Extract the (x, y) coordinate from the center of the cell holding the provided text.  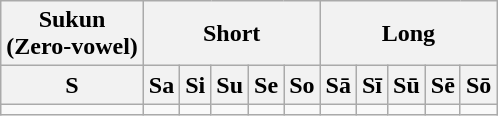
Sō (478, 85)
S (72, 85)
So (302, 85)
Sukun(Zero-vowel) (72, 34)
Sā (338, 85)
Sa (161, 85)
Long (408, 34)
Si (196, 85)
Sī (372, 85)
Se (266, 85)
Sē (442, 85)
Su (230, 85)
Sū (407, 85)
Short (232, 34)
